Find where the given text appears and provide that cell's center as (x, y) coordinate. 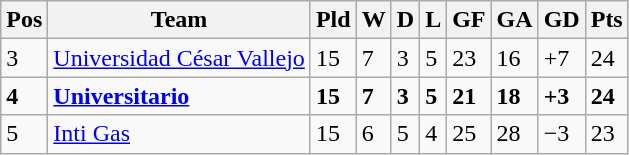
Pts (606, 20)
16 (514, 58)
D (405, 20)
6 (374, 134)
Pld (333, 20)
18 (514, 96)
GF (469, 20)
28 (514, 134)
Universitario (180, 96)
+3 (562, 96)
Team (180, 20)
25 (469, 134)
−3 (562, 134)
L (434, 20)
GD (562, 20)
Pos (24, 20)
21 (469, 96)
+7 (562, 58)
Universidad César Vallejo (180, 58)
Inti Gas (180, 134)
W (374, 20)
GA (514, 20)
